Locate the cell with the specified text and output its (X, Y) center coordinate. 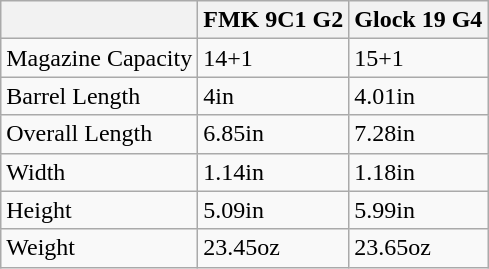
14+1 (274, 58)
7.28in (418, 134)
6.85in (274, 134)
Weight (100, 248)
23.45oz (274, 248)
Overall Length (100, 134)
15+1 (418, 58)
1.18in (418, 172)
4in (274, 96)
5.99in (418, 210)
5.09in (274, 210)
Magazine Capacity (100, 58)
23.65oz (418, 248)
Barrel Length (100, 96)
Height (100, 210)
Glock 19 G4 (418, 20)
1.14in (274, 172)
FMK 9C1 G2 (274, 20)
Width (100, 172)
4.01in (418, 96)
